From the cell containing the given text, extract its center point as [x, y] coordinate. 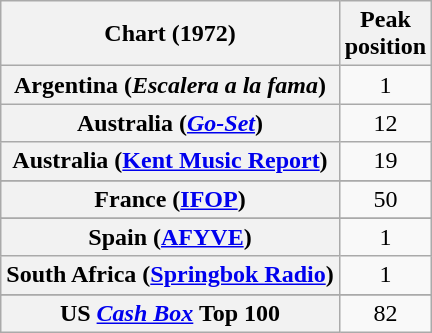
Australia (Go-Set) [170, 123]
Spain (AFYVE) [170, 237]
Peakposition [385, 34]
Argentina (Escalera a la fama) [170, 85]
Australia (Kent Music Report) [170, 161]
US Cash Box Top 100 [170, 313]
19 [385, 161]
France (IFOP) [170, 199]
50 [385, 199]
12 [385, 123]
82 [385, 313]
South Africa (Springbok Radio) [170, 275]
Chart (1972) [170, 34]
